Output the (X, Y) coordinate of the center of the cell containing the given text.  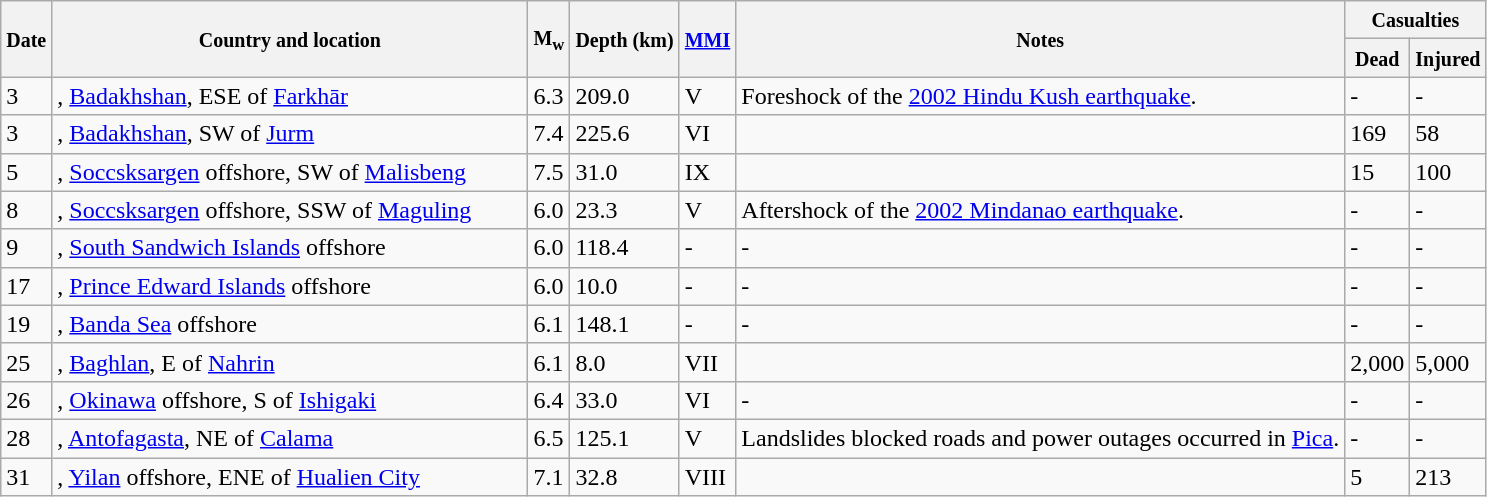
Casualties (1416, 20)
8.0 (624, 362)
, Soccsksargen offshore, SW of Malisbeng (290, 172)
5,000 (1448, 362)
2,000 (1378, 362)
33.0 (624, 400)
7.5 (549, 172)
148.1 (624, 324)
213 (1448, 477)
Injured (1448, 58)
8 (26, 210)
, South Sandwich Islands offshore (290, 248)
58 (1448, 134)
Landslides blocked roads and power outages occurred in Pica. (1040, 438)
Country and location (290, 39)
Date (26, 39)
, Yilan offshore, ENE of Hualien City (290, 477)
25 (26, 362)
Aftershock of the 2002 Mindanao earthquake. (1040, 210)
VIII (708, 477)
, Banda Sea offshore (290, 324)
19 (26, 324)
, Badakhshan, ESE of Farkhār (290, 96)
17 (26, 286)
10.0 (624, 286)
225.6 (624, 134)
IX (708, 172)
32.8 (624, 477)
31.0 (624, 172)
, Soccsksargen offshore, SSW of Maguling (290, 210)
6.4 (549, 400)
26 (26, 400)
169 (1378, 134)
Foreshock of the 2002 Hindu Kush earthquake. (1040, 96)
31 (26, 477)
7.1 (549, 477)
15 (1378, 172)
, Badakhshan, SW of Jurm (290, 134)
Notes (1040, 39)
6.3 (549, 96)
28 (26, 438)
, Okinawa offshore, S of Ishigaki (290, 400)
, Baghlan, E of Nahrin (290, 362)
209.0 (624, 96)
23.3 (624, 210)
MMI (708, 39)
7.4 (549, 134)
100 (1448, 172)
6.5 (549, 438)
9 (26, 248)
Depth (km) (624, 39)
, Prince Edward Islands offshore (290, 286)
Mw (549, 39)
118.4 (624, 248)
Dead (1378, 58)
VII (708, 362)
125.1 (624, 438)
, Antofagasta, NE of Calama (290, 438)
